Determine the (x, y) coordinate at the center of the cell enclosing the given text.  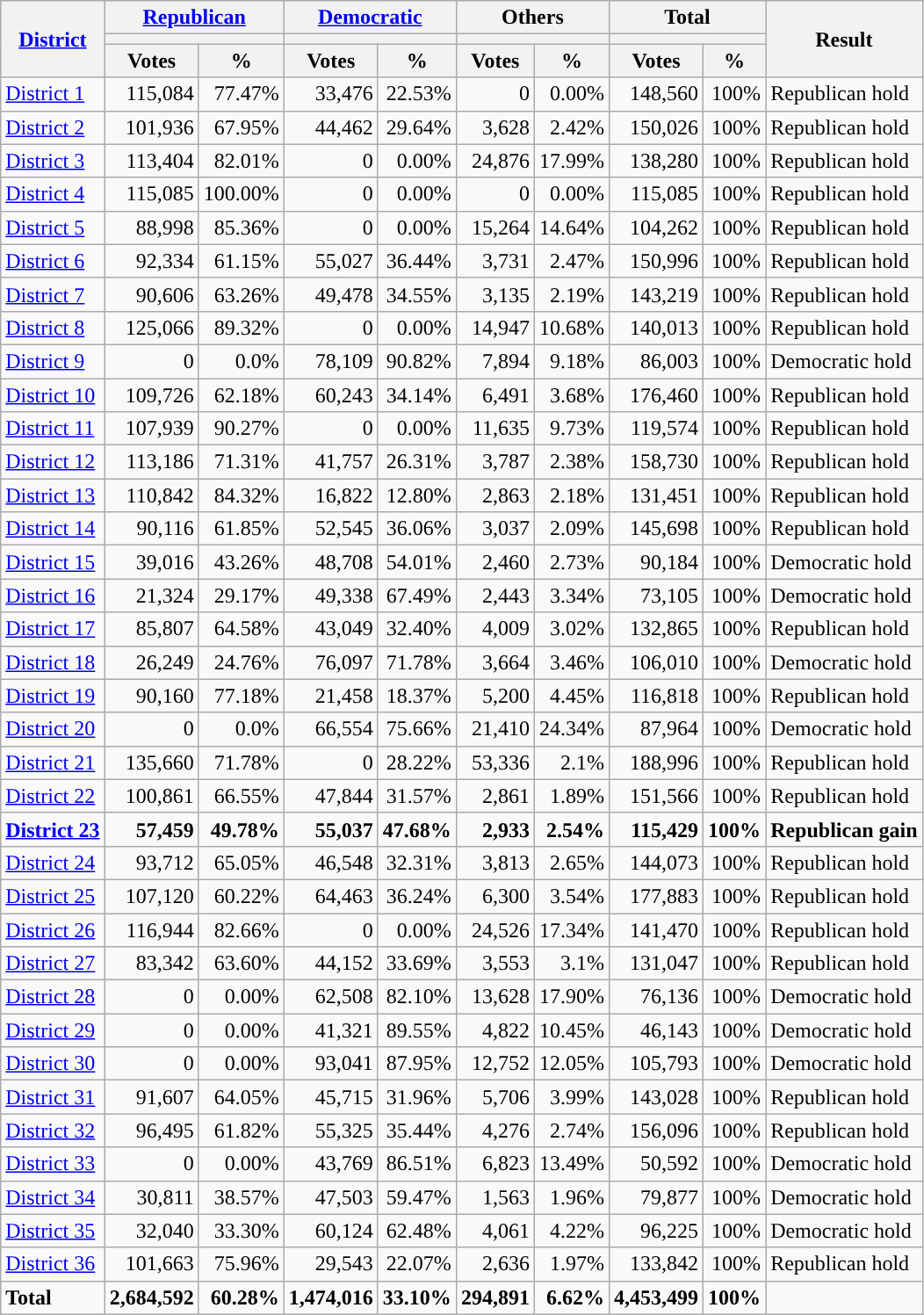
141,470 (655, 930)
71.31% (241, 462)
District 28 (53, 997)
150,996 (655, 261)
30,811 (151, 1197)
135,660 (151, 762)
63.60% (241, 964)
79,877 (655, 1197)
17.34% (571, 930)
3,628 (495, 127)
62.48% (416, 1231)
143,028 (655, 1097)
2.09% (571, 529)
36.06% (416, 529)
33.10% (416, 1297)
2.18% (571, 495)
District 22 (53, 796)
45,715 (330, 1097)
District 35 (53, 1231)
1.89% (571, 796)
145,698 (655, 529)
148,560 (655, 94)
107,939 (151, 429)
75.96% (241, 1264)
Result (844, 39)
131,047 (655, 964)
49,338 (330, 596)
77.47% (241, 94)
2.19% (571, 294)
District 12 (53, 462)
64.05% (241, 1097)
38.57% (241, 1197)
59.47% (416, 1197)
61.82% (241, 1131)
177,883 (655, 896)
49,478 (330, 294)
82.66% (241, 930)
82.01% (241, 161)
62.18% (241, 394)
2,460 (495, 562)
50,592 (655, 1164)
138,280 (655, 161)
4,276 (495, 1131)
12,752 (495, 1064)
57,459 (151, 829)
47.68% (416, 829)
131,451 (655, 495)
77.18% (241, 696)
55,037 (330, 829)
21,458 (330, 696)
District 18 (53, 662)
62,508 (330, 997)
2,684,592 (151, 1297)
District 3 (53, 161)
28.22% (416, 762)
22.53% (416, 94)
90.82% (416, 361)
3.34% (571, 596)
3.02% (571, 629)
District 20 (53, 729)
Republican (194, 18)
33.30% (241, 1231)
44,152 (330, 964)
53,336 (495, 762)
52,545 (330, 529)
District 32 (53, 1131)
44,462 (330, 127)
83,342 (151, 964)
District 36 (53, 1264)
6,823 (495, 1164)
76,136 (655, 997)
35.44% (416, 1131)
3,664 (495, 662)
41,757 (330, 462)
14.64% (571, 228)
113,404 (151, 161)
61.85% (241, 529)
3.54% (571, 896)
3.68% (571, 394)
100.00% (241, 194)
District 7 (53, 294)
106,010 (655, 662)
36.44% (416, 261)
158,730 (655, 462)
64.58% (241, 629)
86.51% (416, 1164)
144,073 (655, 863)
District 1 (53, 94)
District 17 (53, 629)
11,635 (495, 429)
47,844 (330, 796)
107,120 (151, 896)
101,936 (151, 127)
24.76% (241, 662)
9.18% (571, 361)
District 29 (53, 1030)
District 11 (53, 429)
6,491 (495, 394)
22.07% (416, 1264)
6,300 (495, 896)
60.28% (241, 1297)
63.26% (241, 294)
2,861 (495, 796)
26.31% (416, 462)
District 25 (53, 896)
4,822 (495, 1030)
District 21 (53, 762)
31.96% (416, 1097)
32.40% (416, 629)
43.26% (241, 562)
5,706 (495, 1097)
3,135 (495, 294)
District 14 (53, 529)
151,566 (655, 796)
113,186 (151, 462)
143,219 (655, 294)
District 19 (53, 696)
39,016 (151, 562)
1.97% (571, 1264)
92,334 (151, 261)
73,105 (655, 596)
61.15% (241, 261)
116,944 (151, 930)
13,628 (495, 997)
33.69% (416, 964)
90,184 (655, 562)
2.47% (571, 261)
48,708 (330, 562)
12.80% (416, 495)
49.78% (241, 829)
67.49% (416, 596)
District 33 (53, 1164)
34.55% (416, 294)
District 24 (53, 863)
89.32% (241, 328)
3,813 (495, 863)
36.24% (416, 896)
District 8 (53, 328)
46,143 (655, 1030)
10.68% (571, 328)
89.55% (416, 1030)
115,429 (655, 829)
115,084 (151, 94)
District (53, 39)
76,097 (330, 662)
4,453,499 (655, 1297)
85.36% (241, 228)
21,410 (495, 729)
6.62% (571, 1297)
31.57% (416, 796)
140,013 (655, 328)
60,243 (330, 394)
32,040 (151, 1231)
3,787 (495, 462)
3,037 (495, 529)
29,543 (330, 1264)
District 16 (53, 596)
105,793 (655, 1064)
24,876 (495, 161)
87.95% (416, 1064)
64,463 (330, 896)
2.74% (571, 1131)
60,124 (330, 1231)
District 6 (53, 261)
4.22% (571, 1231)
176,460 (655, 394)
4,061 (495, 1231)
54.01% (416, 562)
119,574 (655, 429)
101,663 (151, 1264)
2.65% (571, 863)
1,563 (495, 1197)
2,443 (495, 596)
4.45% (571, 696)
15,264 (495, 228)
110,842 (151, 495)
33,476 (330, 94)
2.1% (571, 762)
55,325 (330, 1131)
86,003 (655, 361)
District 5 (53, 228)
90,160 (151, 696)
90,116 (151, 529)
10.45% (571, 1030)
Others (532, 18)
78,109 (330, 361)
District 23 (53, 829)
District 30 (53, 1064)
1.96% (571, 1197)
9.73% (571, 429)
2,933 (495, 829)
90.27% (241, 429)
4,009 (495, 629)
132,865 (655, 629)
188,996 (655, 762)
District 31 (53, 1097)
29.17% (241, 596)
88,998 (151, 228)
104,262 (655, 228)
87,964 (655, 729)
District 10 (53, 394)
150,026 (655, 127)
29.64% (416, 127)
43,049 (330, 629)
91,607 (151, 1097)
Republican gain (844, 829)
7,894 (495, 361)
18.37% (416, 696)
43,769 (330, 1164)
District 27 (53, 964)
34.14% (416, 394)
66.55% (241, 796)
96,495 (151, 1131)
24,526 (495, 930)
17.99% (571, 161)
109,726 (151, 394)
26,249 (151, 662)
District 4 (53, 194)
65.05% (241, 863)
100,861 (151, 796)
41,321 (330, 1030)
2.42% (571, 127)
156,096 (655, 1131)
District 34 (53, 1197)
3,731 (495, 261)
3.99% (571, 1097)
82.10% (416, 997)
12.05% (571, 1064)
116,818 (655, 696)
90,606 (151, 294)
Democratic (370, 18)
2.54% (571, 829)
85,807 (151, 629)
3,553 (495, 964)
47,503 (330, 1197)
16,822 (330, 495)
55,027 (330, 261)
93,041 (330, 1064)
District 15 (53, 562)
1,474,016 (330, 1297)
3.46% (571, 662)
294,891 (495, 1297)
32.31% (416, 863)
17.90% (571, 997)
60.22% (241, 896)
District 13 (53, 495)
66,554 (330, 729)
93,712 (151, 863)
84.32% (241, 495)
67.95% (241, 127)
5,200 (495, 696)
21,324 (151, 596)
District 2 (53, 127)
133,842 (655, 1264)
75.66% (416, 729)
2,863 (495, 495)
14,947 (495, 328)
3.1% (571, 964)
13.49% (571, 1164)
2.38% (571, 462)
24.34% (571, 729)
District 26 (53, 930)
2.73% (571, 562)
District 9 (53, 361)
125,066 (151, 328)
96,225 (655, 1231)
2,636 (495, 1264)
46,548 (330, 863)
